Find where the given text appears and provide that cell's center as (X, Y) coordinate. 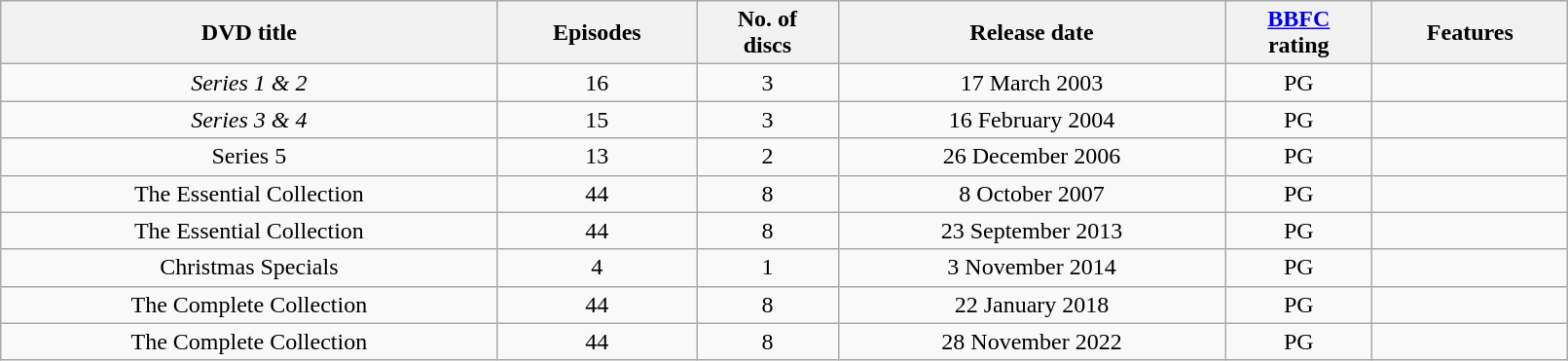
Features (1470, 33)
8 October 2007 (1032, 194)
Christmas Specials (249, 268)
17 March 2003 (1032, 83)
DVD title (249, 33)
22 January 2018 (1032, 305)
Series 3 & 4 (249, 120)
Series 5 (249, 157)
3 November 2014 (1032, 268)
23 September 2013 (1032, 231)
2 (768, 157)
16 (598, 83)
16 February 2004 (1032, 120)
15 (598, 120)
Episodes (598, 33)
1 (768, 268)
No. ofdiscs (768, 33)
4 (598, 268)
Series 1 & 2 (249, 83)
13 (598, 157)
28 November 2022 (1032, 342)
26 December 2006 (1032, 157)
BBFCrating (1298, 33)
Release date (1032, 33)
